Extract the (X, Y) coordinate from the center of the cell holding the provided text.  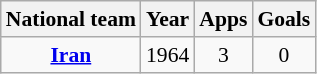
Goals (284, 19)
0 (284, 55)
1964 (168, 55)
National team (71, 19)
Apps (223, 19)
Year (168, 19)
Iran (71, 55)
3 (223, 55)
